Return (X, Y) of the center of cell containing provided text 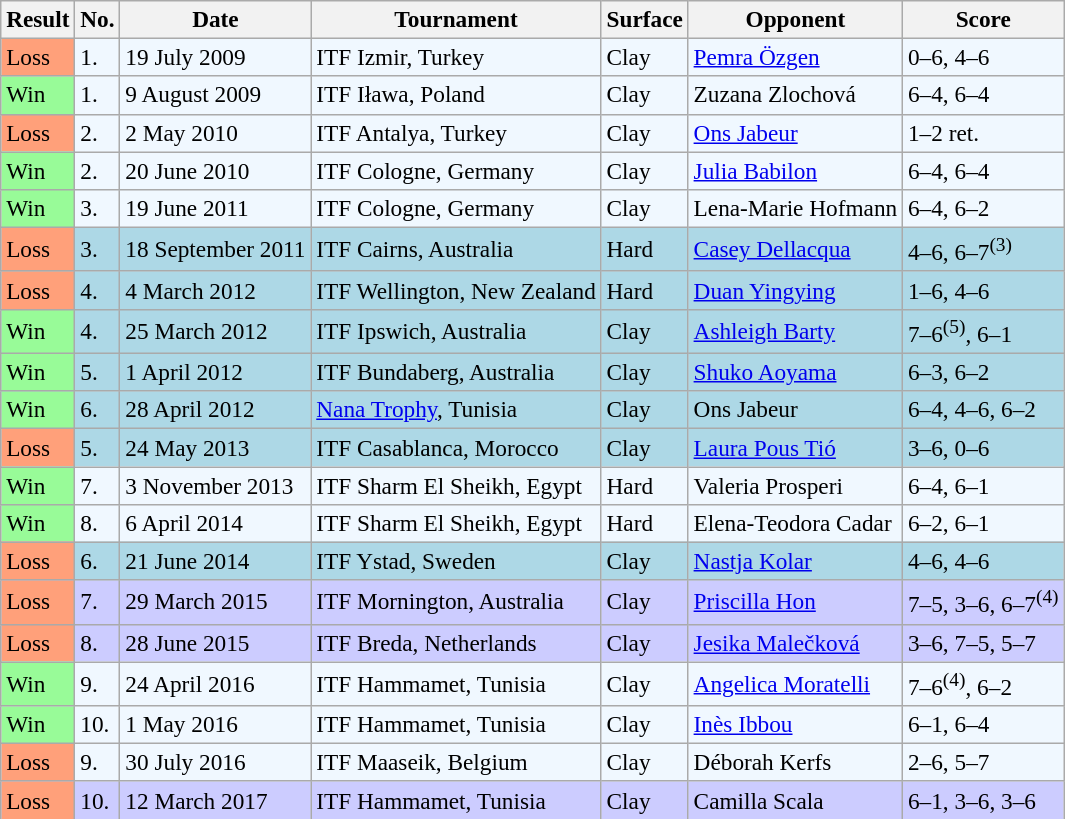
Camilla Scala (795, 800)
4–6, 4–6 (984, 561)
1–2 ret. (984, 133)
1 April 2012 (216, 372)
ITF Mornington, Australia (456, 602)
Valeria Prosperi (795, 485)
Date (216, 19)
ITF Ystad, Sweden (456, 561)
6–1, 3–6, 3–6 (984, 800)
ITF Bundaberg, Australia (456, 372)
7–6(5), 6–1 (984, 331)
2–6, 5–7 (984, 762)
21 June 2014 (216, 561)
Zuzana Zlochová (795, 95)
Pemra Özgen (795, 57)
Score (984, 19)
Déborah Kerfs (795, 762)
Surface (644, 19)
3–6, 7–5, 5–7 (984, 643)
20 June 2010 (216, 170)
Elena-Teodora Cadar (795, 523)
ITF Ipswich, Australia (456, 331)
Nana Trophy, Tunisia (456, 410)
Laura Pous Tió (795, 447)
Duan Yingying (795, 290)
Julia Babilon (795, 170)
Jesika Malečková (795, 643)
Opponent (795, 19)
ITF Antalya, Turkey (456, 133)
6–3, 6–2 (984, 372)
Lena-Marie Hofmann (795, 208)
Nastja Kolar (795, 561)
ITF Breda, Netherlands (456, 643)
4 March 2012 (216, 290)
12 March 2017 (216, 800)
3 November 2013 (216, 485)
ITF Casablanca, Morocco (456, 447)
19 July 2009 (216, 57)
ITF Iława, Poland (456, 95)
ITF Wellington, New Zealand (456, 290)
28 April 2012 (216, 410)
30 July 2016 (216, 762)
2 May 2010 (216, 133)
25 March 2012 (216, 331)
ITF Maaseik, Belgium (456, 762)
Ashleigh Barty (795, 331)
Shuko Aoyama (795, 372)
Inès Ibbou (795, 724)
Result (38, 19)
6–2, 6–1 (984, 523)
No. (98, 19)
6 April 2014 (216, 523)
Tournament (456, 19)
4–6, 6–7(3) (984, 249)
Angelica Moratelli (795, 683)
Priscilla Hon (795, 602)
1 May 2016 (216, 724)
7–5, 3–6, 6–7(4) (984, 602)
ITF Cairns, Australia (456, 249)
Casey Dellacqua (795, 249)
28 June 2015 (216, 643)
6–4, 4–6, 6–2 (984, 410)
3–6, 0–6 (984, 447)
6–1, 6–4 (984, 724)
ITF Izmir, Turkey (456, 57)
7–6(4), 6–2 (984, 683)
24 May 2013 (216, 447)
24 April 2016 (216, 683)
19 June 2011 (216, 208)
1–6, 4–6 (984, 290)
9 August 2009 (216, 95)
6–4, 6–2 (984, 208)
29 March 2015 (216, 602)
18 September 2011 (216, 249)
0–6, 4–6 (984, 57)
6–4, 6–1 (984, 485)
